Scan for the cell matching the given text and deliver its (x, y) coordinate at center. 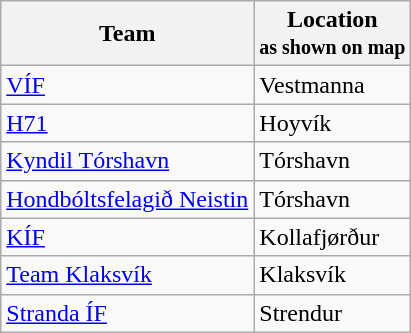
H71 (128, 123)
Strendur (332, 313)
Team Klaksvík (128, 275)
Kollafjørður (332, 237)
Locationas shown on map (332, 34)
Hondbóltsfelagið Neistin (128, 199)
Kyndil Tórshavn (128, 161)
VÍF (128, 85)
Klaksvík (332, 275)
Vestmanna (332, 85)
Stranda ÍF (128, 313)
Hoyvík (332, 123)
KÍF (128, 237)
Team (128, 34)
